Capture the cell that displays the provided text and extract its [x, y] central coordinate. 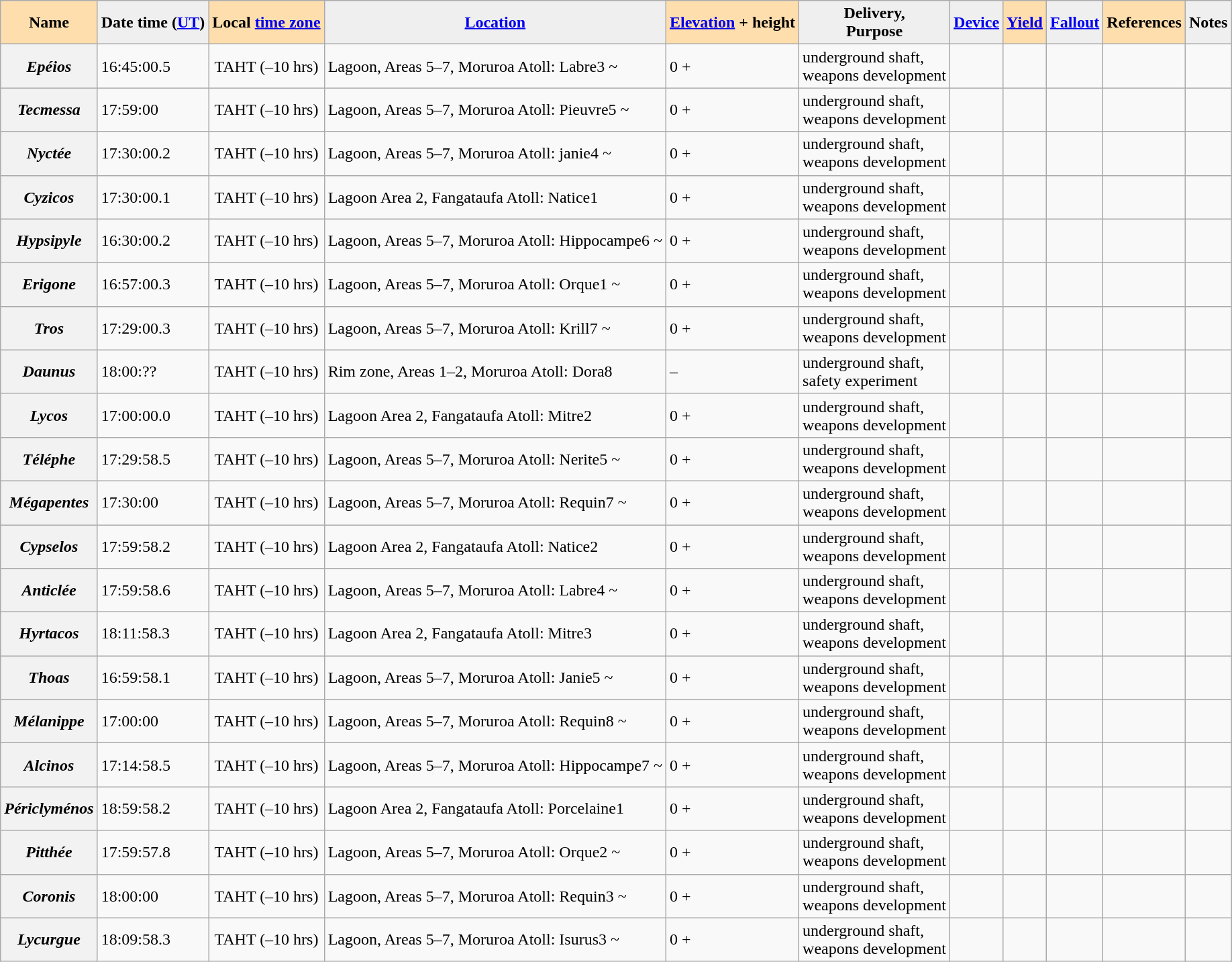
Hypsipyle [49, 240]
18:00:?? [153, 372]
Lagoon, Areas 5–7, Moruroa Atoll: Labre4 ~ [495, 591]
Lagoon, Areas 5–7, Moruroa Atoll: Requin3 ~ [495, 896]
underground shaft,safety experiment [875, 372]
Delivery, Purpose [875, 23]
Pitthée [49, 853]
Tecmessa [49, 110]
Lagoon, Areas 5–7, Moruroa Atoll: Hippocampe7 ~ [495, 765]
Local time zone [266, 23]
Hyrtacos [49, 634]
18:09:58.3 [153, 940]
Fallout [1074, 23]
17:29:00.3 [153, 328]
Lagoon, Areas 5–7, Moruroa Atoll: Requin7 ~ [495, 502]
Epéios [49, 66]
Daunus [49, 372]
Mélanippe [49, 721]
Cypselos [49, 546]
Location [495, 23]
Lagoon, Areas 5–7, Moruroa Atoll: Labre3 ~ [495, 66]
17:59:57.8 [153, 853]
Thoas [49, 678]
Yield [1025, 23]
Erigone [49, 285]
16:57:00.3 [153, 285]
17:29:58.5 [153, 459]
Lycos [49, 415]
Mégapentes [49, 502]
Device [977, 23]
Lycurgue [49, 940]
16:30:00.2 [153, 240]
Elevation + height [732, 23]
17:59:58.6 [153, 591]
17:00:00 [153, 721]
Rim zone, Areas 1–2, Moruroa Atoll: Dora8 [495, 372]
References [1145, 23]
Lagoon, Areas 5–7, Moruroa Atoll: Orque2 ~ [495, 853]
Nyctée [49, 153]
17:59:58.2 [153, 546]
Lagoon, Areas 5–7, Moruroa Atoll: Hippocampe6 ~ [495, 240]
Name [49, 23]
17:14:58.5 [153, 765]
Alcinos [49, 765]
Lagoon Area 2, Fangataufa Atoll: Natice1 [495, 197]
17:30:00 [153, 502]
18:00:00 [153, 896]
Lagoon, Areas 5–7, Moruroa Atoll: Requin8 ~ [495, 721]
17:30:00.2 [153, 153]
Lagoon Area 2, Fangataufa Atoll: Mitre2 [495, 415]
18:11:58.3 [153, 634]
Lagoon Area 2, Fangataufa Atoll: Porcelaine1 [495, 808]
Lagoon Area 2, Fangataufa Atoll: Natice2 [495, 546]
Lagoon, Areas 5–7, Moruroa Atoll: Nerite5 ~ [495, 459]
16:45:00.5 [153, 66]
17:00:00.0 [153, 415]
Anticlée [49, 591]
Téléphe [49, 459]
Lagoon Area 2, Fangataufa Atoll: Mitre3 [495, 634]
Lagoon, Areas 5–7, Moruroa Atoll: Janie5 ~ [495, 678]
Périclyménos [49, 808]
16:59:58.1 [153, 678]
– [732, 372]
Lagoon, Areas 5–7, Moruroa Atoll: Krill7 ~ [495, 328]
Lagoon, Areas 5–7, Moruroa Atoll: Pieuvre5 ~ [495, 110]
17:59:00 [153, 110]
Lagoon, Areas 5–7, Moruroa Atoll: Orque1 ~ [495, 285]
Date time (UT) [153, 23]
Lagoon, Areas 5–7, Moruroa Atoll: Isurus3 ~ [495, 940]
18:59:58.2 [153, 808]
Coronis [49, 896]
17:30:00.1 [153, 197]
Tros [49, 328]
Cyzicos [49, 197]
Lagoon, Areas 5–7, Moruroa Atoll: janie4 ~ [495, 153]
Notes [1208, 23]
